Pinpoint the cell where the given text exists, returning its (x, y) midpoint coordinate. 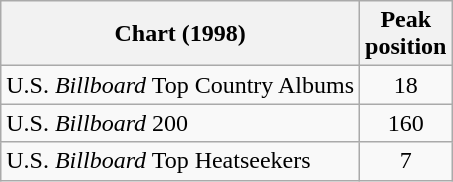
160 (406, 123)
U.S. Billboard Top Heatseekers (180, 161)
U.S. Billboard Top Country Albums (180, 85)
7 (406, 161)
Chart (1998) (180, 34)
18 (406, 85)
Peakposition (406, 34)
U.S. Billboard 200 (180, 123)
